Capture the cell that displays the provided text and extract its (X, Y) central coordinate. 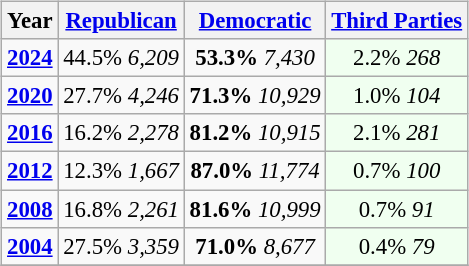
53.3% 7,430 (255, 58)
27.7% 4,246 (121, 96)
2.1% 281 (397, 133)
16.8% 2,261 (121, 209)
2024 (30, 58)
0.4% 79 (397, 246)
81.6% 10,999 (255, 209)
71.0% 8,677 (255, 246)
Third Parties (397, 21)
Republican (121, 21)
16.2% 2,278 (121, 133)
12.3% 1,667 (121, 171)
44.5% 6,209 (121, 58)
1.0% 104 (397, 96)
2004 (30, 246)
81.2% 10,915 (255, 133)
87.0% 11,774 (255, 171)
2016 (30, 133)
0.7% 100 (397, 171)
Year (30, 21)
27.5% 3,359 (121, 246)
2008 (30, 209)
2020 (30, 96)
0.7% 91 (397, 209)
71.3% 10,929 (255, 96)
2012 (30, 171)
2.2% 268 (397, 58)
Democratic (255, 21)
